Capture the cell that displays the provided text and extract its [X, Y] central coordinate. 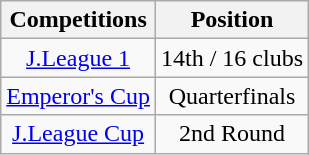
14th / 16 clubs [232, 58]
Position [232, 20]
2nd Round [232, 134]
Quarterfinals [232, 96]
J.League 1 [78, 58]
Competitions [78, 20]
J.League Cup [78, 134]
Emperor's Cup [78, 96]
